For the text-containing cell, return its midpoint in (x, y) coordinate format. 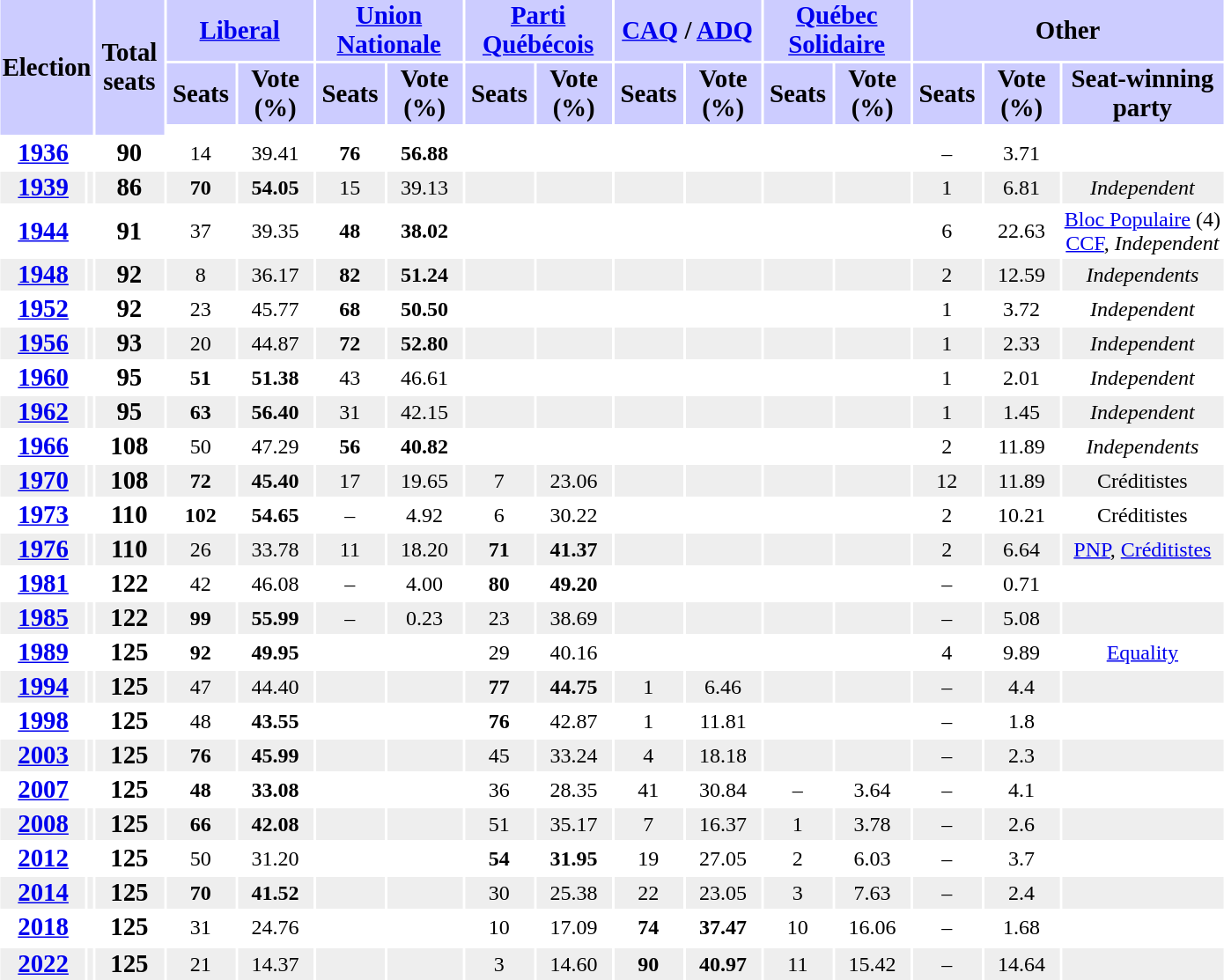
2.3 (1021, 755)
54.05 (276, 188)
1.68 (1021, 927)
17.09 (574, 927)
CAQ / ADQ (687, 30)
14.37 (276, 964)
14 (201, 153)
68 (350, 309)
2012 (43, 858)
20 (201, 343)
29 (499, 652)
12.59 (1021, 275)
63 (201, 412)
2022 (43, 964)
2014 (43, 893)
43.55 (276, 721)
3.71 (1021, 153)
80 (499, 584)
28.35 (574, 790)
42.87 (574, 721)
27.05 (723, 858)
22.63 (1021, 231)
15 (350, 188)
36.17 (276, 275)
39.13 (424, 188)
47 (201, 687)
Parti Québécois (538, 30)
Liberal (240, 30)
41.37 (574, 549)
51.38 (276, 378)
1939 (43, 188)
37.47 (723, 927)
41 (648, 790)
1989 (43, 652)
56 (350, 446)
93 (129, 343)
1936 (43, 153)
18.18 (723, 755)
9.89 (1021, 652)
17 (350, 481)
55.99 (276, 618)
45 (499, 755)
1998 (43, 721)
39.35 (276, 231)
45.99 (276, 755)
6.46 (723, 687)
1970 (43, 481)
24.76 (276, 927)
45.77 (276, 309)
5.08 (1021, 618)
14.64 (1021, 964)
50.50 (424, 309)
Other (1067, 30)
4.4 (1021, 687)
2.4 (1021, 893)
1973 (43, 515)
1944 (43, 231)
71 (499, 549)
26 (201, 549)
31.95 (574, 858)
12 (947, 481)
PNP, Créditistes (1143, 549)
56.40 (276, 412)
31.20 (276, 858)
23.06 (574, 481)
4.1 (1021, 790)
74 (648, 927)
21 (201, 964)
4.92 (424, 515)
19.65 (424, 481)
2.01 (1021, 378)
1.45 (1021, 412)
6.81 (1021, 188)
3.78 (873, 824)
40.16 (574, 652)
1994 (43, 687)
3.72 (1021, 309)
102 (201, 515)
Total seats (129, 67)
16.37 (723, 824)
91 (129, 231)
Election (47, 67)
45.40 (276, 481)
1960 (43, 378)
44.40 (276, 687)
2.33 (1021, 343)
82 (350, 275)
11.81 (723, 721)
41.52 (276, 893)
3.7 (1021, 858)
14.60 (574, 964)
77 (499, 687)
56.88 (424, 153)
37 (201, 231)
4.00 (424, 584)
46.61 (424, 378)
49.95 (276, 652)
8 (201, 275)
1956 (43, 343)
1948 (43, 275)
30.84 (723, 790)
10.21 (1021, 515)
1976 (43, 549)
47.29 (276, 446)
18.20 (424, 549)
49.20 (574, 584)
25.38 (574, 893)
33.24 (574, 755)
1966 (43, 446)
23.05 (723, 893)
1.8 (1021, 721)
15.42 (873, 964)
Equality (1143, 652)
19 (648, 858)
36 (499, 790)
22 (648, 893)
2.6 (1021, 824)
33.78 (276, 549)
33.08 (276, 790)
52.80 (424, 343)
54.65 (276, 515)
Bloc Populaire (4)CCF, Independent (1143, 231)
2018 (43, 927)
40.97 (723, 964)
0.71 (1021, 584)
44.87 (276, 343)
2008 (43, 824)
44.75 (574, 687)
6.64 (1021, 549)
16.06 (873, 927)
3.64 (873, 790)
6.03 (873, 858)
43 (350, 378)
Union Nationale (388, 30)
42.08 (276, 824)
30 (499, 893)
2003 (43, 755)
2007 (43, 790)
1981 (43, 584)
1952 (43, 309)
7.63 (873, 893)
0.23 (424, 618)
30.22 (574, 515)
Québec Solidaire (837, 30)
35.17 (574, 824)
38.02 (424, 231)
Seat-winning party (1143, 93)
54 (499, 858)
99 (201, 618)
51.24 (424, 275)
39.41 (276, 153)
1962 (43, 412)
86 (129, 188)
1985 (43, 618)
42 (201, 584)
40.82 (424, 446)
42.15 (424, 412)
38.69 (574, 618)
46.08 (276, 584)
66 (201, 824)
